Search for the cell housing the specified text and yield its (X, Y) center coordinate. 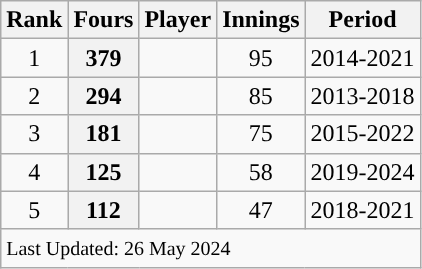
294 (104, 96)
Fours (104, 20)
2015-2022 (362, 134)
85 (261, 96)
2013-2018 (362, 96)
Player (178, 20)
Period (362, 20)
47 (261, 210)
Rank (34, 20)
95 (261, 58)
181 (104, 134)
3 (34, 134)
379 (104, 58)
125 (104, 172)
4 (34, 172)
Innings (261, 20)
58 (261, 172)
Last Updated: 26 May 2024 (210, 248)
5 (34, 210)
75 (261, 134)
2019-2024 (362, 172)
2018-2021 (362, 210)
112 (104, 210)
1 (34, 58)
2 (34, 96)
2014-2021 (362, 58)
